From the cell containing the given text, extract its center point as (X, Y) coordinate. 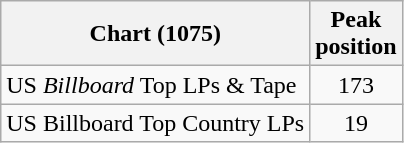
US Billboard Top LPs & Tape (156, 85)
Peakposition (356, 34)
19 (356, 123)
US Billboard Top Country LPs (156, 123)
173 (356, 85)
Chart (1075) (156, 34)
